For the text-containing cell, return its midpoint in [x, y] coordinate format. 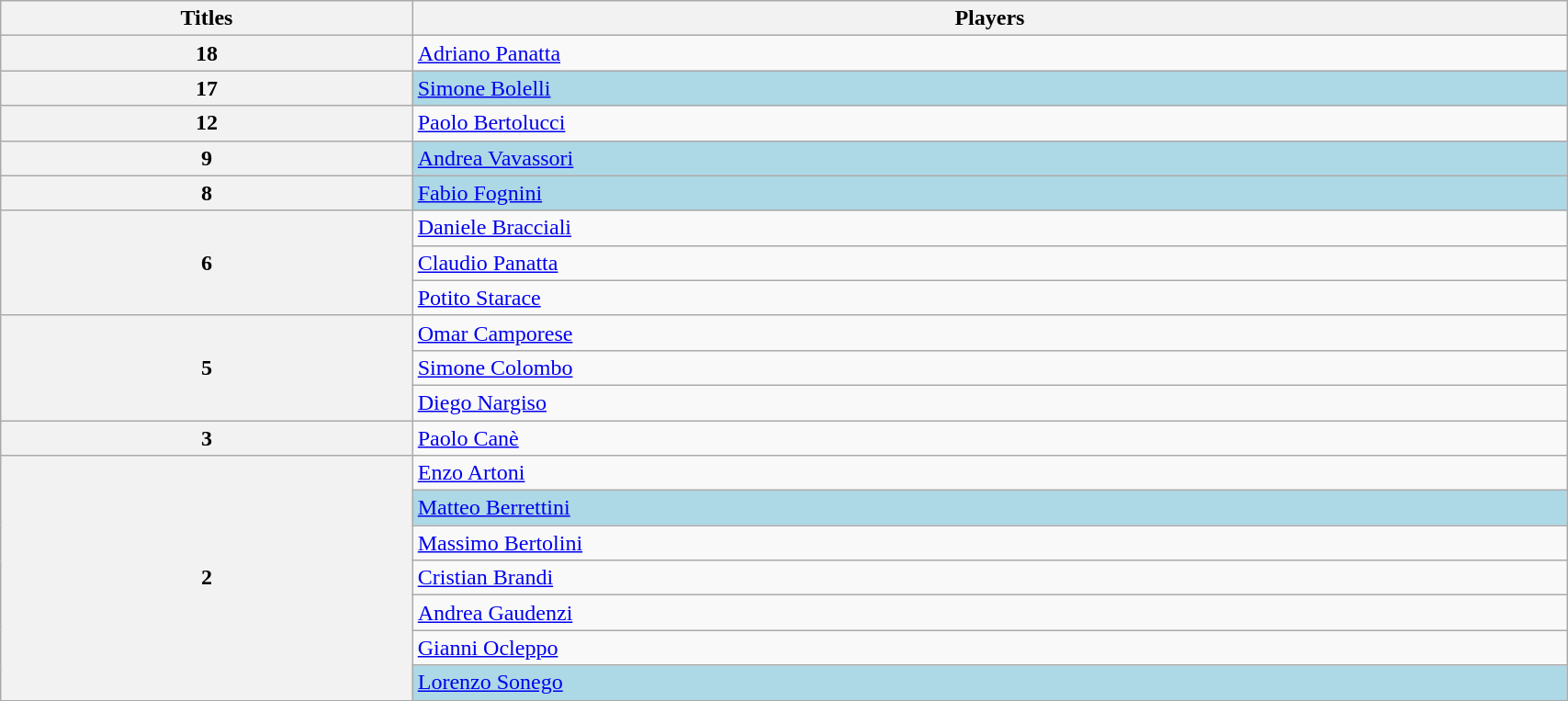
Titles [207, 18]
Players [989, 18]
3 [207, 438]
17 [207, 88]
Daniele Bracciali [989, 228]
Andrea Vavassori [989, 158]
Andrea Gaudenzi [989, 613]
12 [207, 123]
2 [207, 578]
Paolo Canè [989, 438]
8 [207, 193]
Omar Camporese [989, 333]
Simone Bolelli [989, 88]
Paolo Bertolucci [989, 123]
5 [207, 367]
18 [207, 53]
Enzo Artoni [989, 473]
Claudio Panatta [989, 263]
9 [207, 158]
Adriano Panatta [989, 53]
6 [207, 263]
Potito Starace [989, 298]
Diego Nargiso [989, 402]
Cristian Brandi [989, 578]
Fabio Fognini [989, 193]
Simone Colombo [989, 367]
Lorenzo Sonego [989, 683]
Massimo Bertolini [989, 543]
Matteo Berrettini [989, 508]
Gianni Ocleppo [989, 648]
